Identify which cell holds the provided text, then report its [x, y] central coordinate. 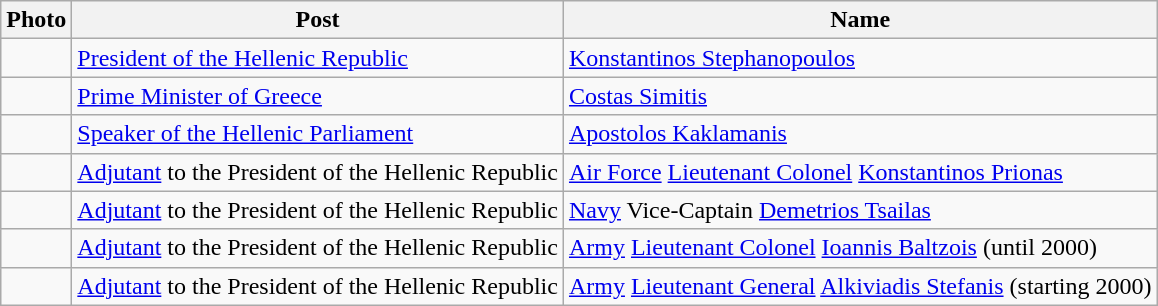
Post [318, 20]
Prime Minister of Greece [318, 96]
Photo [36, 20]
Army Lieutenant Colonel Ioannis Baltzois (until 2000) [860, 248]
Costas Simitis [860, 96]
Army Lieutenant General Alkiviadis Stefanis (starting 2000) [860, 286]
Navy Vice-Captain Demetrios Tsailas [860, 210]
President of the Hellenic Republic [318, 58]
Apostolos Kaklamanis [860, 134]
Konstantinos Stephanopoulos [860, 58]
Name [860, 20]
Speaker of the Hellenic Parliament [318, 134]
Air Force Lieutenant Colonel Konstantinos Prionas [860, 172]
